Output the (x, y) coordinate of the center of the cell containing the given text.  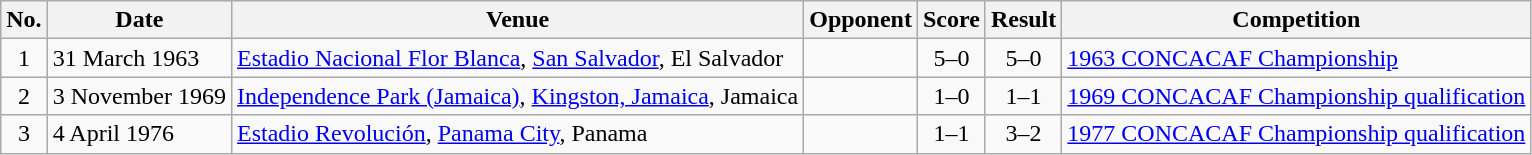
1977 CONCACAF Championship qualification (1296, 134)
Estadio Revolución, Panama City, Panama (518, 134)
3 (24, 134)
1963 CONCACAF Championship (1296, 58)
Score (951, 20)
4 April 1976 (139, 134)
3–2 (1023, 134)
1–0 (951, 96)
2 (24, 96)
3 November 1969 (139, 96)
1 (24, 58)
31 March 1963 (139, 58)
No. (24, 20)
Estadio Nacional Flor Blanca, San Salvador, El Salvador (518, 58)
Venue (518, 20)
Opponent (861, 20)
Date (139, 20)
1969 CONCACAF Championship qualification (1296, 96)
Independence Park (Jamaica), Kingston, Jamaica, Jamaica (518, 96)
Result (1023, 20)
Competition (1296, 20)
